Scan for the cell matching the given text and deliver its (X, Y) coordinate at center. 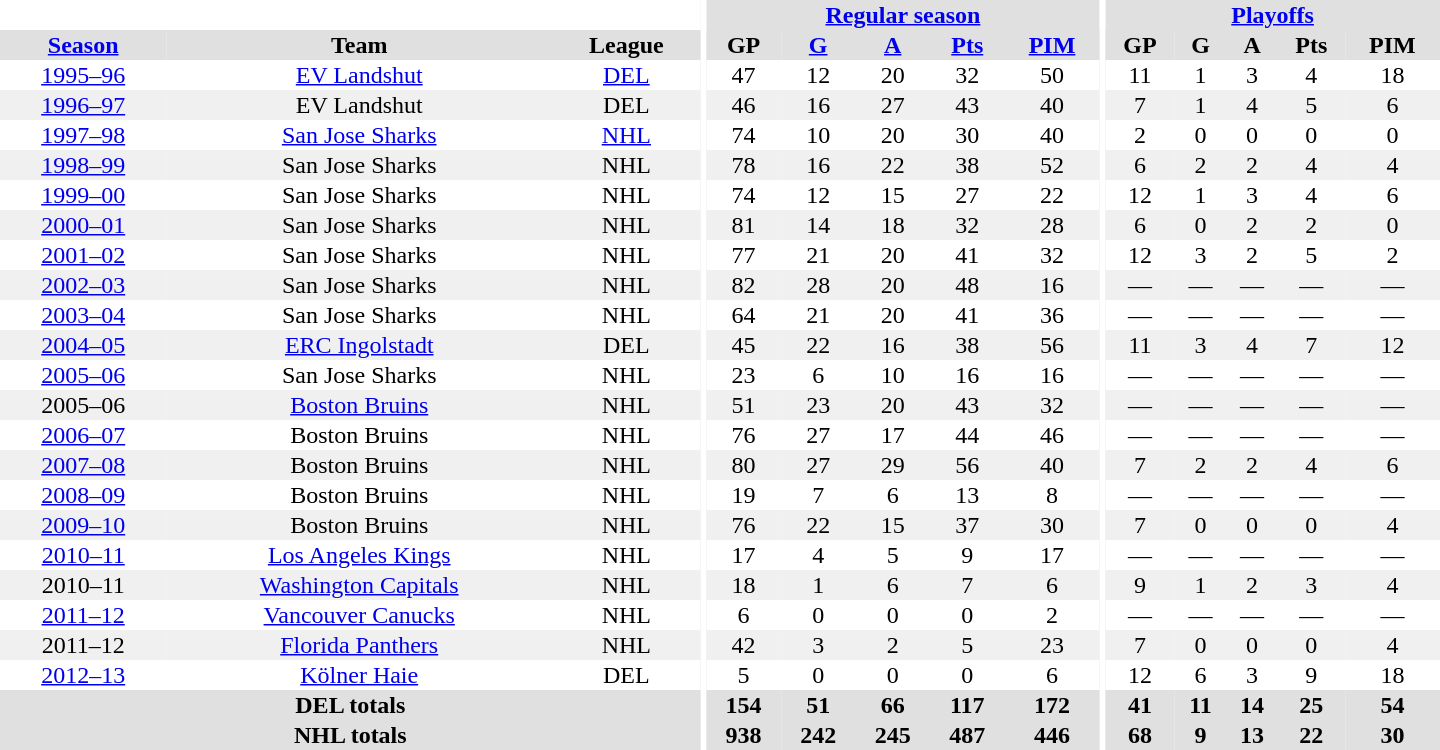
52 (1052, 165)
117 (968, 705)
80 (744, 465)
1995–96 (83, 75)
64 (744, 315)
2004–05 (83, 345)
League (626, 45)
Los Angeles Kings (359, 555)
242 (818, 735)
78 (744, 165)
Season (83, 45)
42 (744, 645)
37 (968, 525)
2001–02 (83, 255)
Team (359, 45)
8 (1052, 495)
82 (744, 285)
47 (744, 75)
1996–97 (83, 105)
2008–09 (83, 495)
50 (1052, 75)
Washington Capitals (359, 585)
1999–00 (83, 195)
1997–98 (83, 135)
45 (744, 345)
77 (744, 255)
1998–99 (83, 165)
2006–07 (83, 435)
487 (968, 735)
48 (968, 285)
2012–13 (83, 675)
172 (1052, 705)
2003–04 (83, 315)
2000–01 (83, 225)
446 (1052, 735)
154 (744, 705)
44 (968, 435)
66 (892, 705)
Florida Panthers (359, 645)
NHL totals (350, 735)
36 (1052, 315)
Playoffs (1272, 15)
68 (1140, 735)
2002–03 (83, 285)
DEL totals (350, 705)
2009–10 (83, 525)
Vancouver Canucks (359, 615)
29 (892, 465)
25 (1312, 705)
Kölner Haie (359, 675)
938 (744, 735)
245 (892, 735)
19 (744, 495)
ERC Ingolstadt (359, 345)
2007–08 (83, 465)
54 (1392, 705)
81 (744, 225)
Regular season (902, 15)
